Pinpoint the cell where the given text exists, returning its (X, Y) midpoint coordinate. 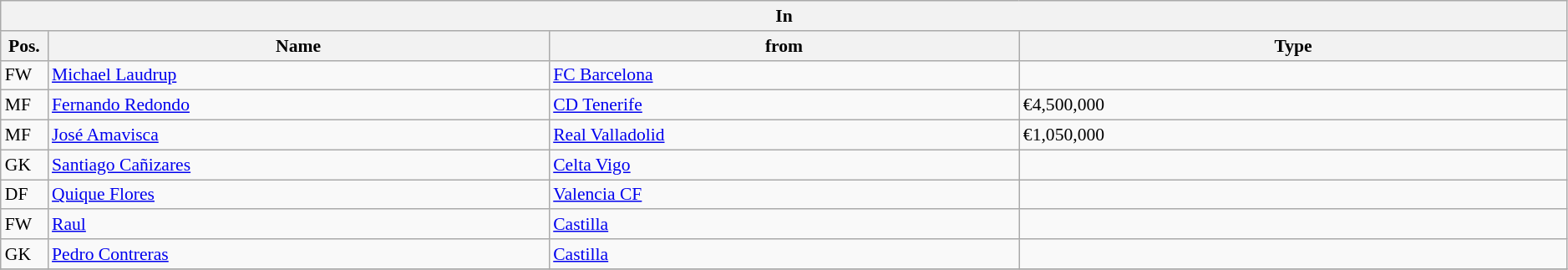
Michael Laudrup (298, 75)
Quique Flores (298, 195)
Pos. (24, 46)
Raul (298, 225)
Real Valladolid (784, 135)
Pedro Contreras (298, 254)
Santiago Cañizares (298, 165)
€1,050,000 (1293, 135)
José Amavisca (298, 135)
Fernando Redondo (298, 105)
DF (24, 195)
Celta Vigo (784, 165)
from (784, 46)
CD Tenerife (784, 105)
FC Barcelona (784, 75)
Type (1293, 46)
€4,500,000 (1293, 105)
Name (298, 46)
In (784, 16)
Valencia CF (784, 195)
